Extract the [X, Y] coordinate from the center of the cell holding the provided text.  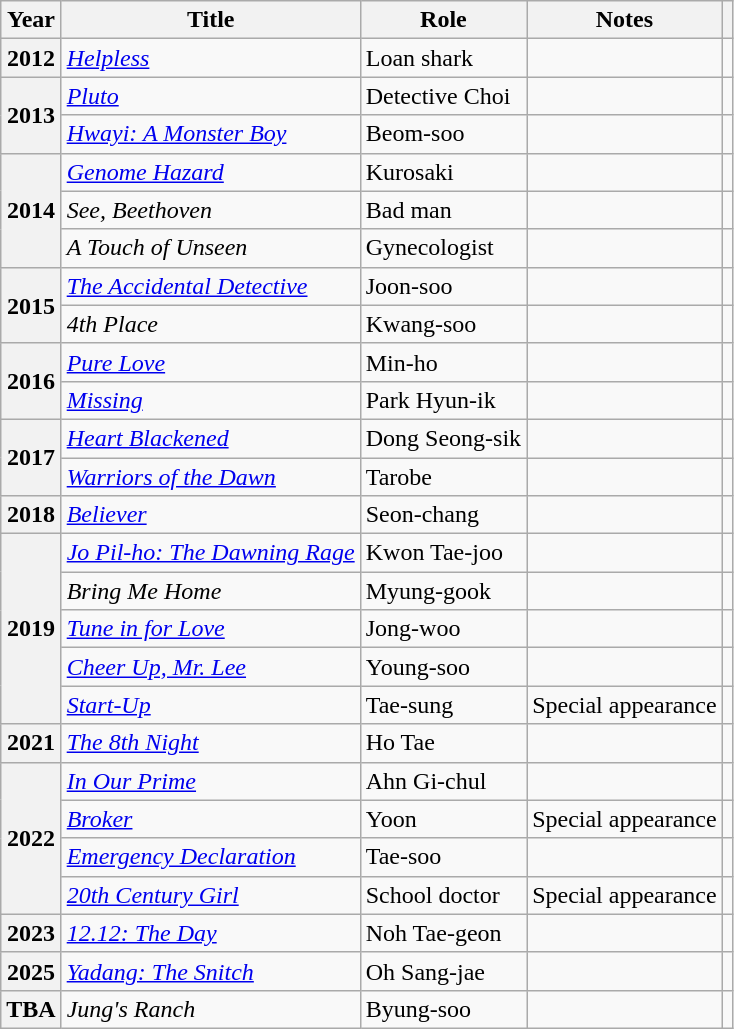
Yoon [443, 819]
See, Beethoven [210, 210]
Pluto [210, 96]
Bring Me Home [210, 591]
2022 [31, 838]
Cheer Up, Mr. Lee [210, 667]
Min-ho [443, 362]
2023 [31, 933]
Title [210, 20]
Joon-soo [443, 286]
2014 [31, 210]
2013 [31, 115]
Seon-chang [443, 515]
12.12: The Day [210, 933]
4th Place [210, 324]
The 8th Night [210, 743]
2025 [31, 971]
Helpless [210, 58]
Tae-soo [443, 857]
Kwang-soo [443, 324]
Gynecologist [443, 248]
Bad man [443, 210]
Dong Seong-sik [443, 438]
Kurosaki [443, 172]
Broker [210, 819]
Jong-woo [443, 629]
Byung-soo [443, 1009]
Emergency Declaration [210, 857]
2015 [31, 305]
Beom-soo [443, 134]
The Accidental Detective [210, 286]
TBA [31, 1009]
Loan shark [443, 58]
2021 [31, 743]
20th Century Girl [210, 895]
2019 [31, 629]
Jo Pil-ho: The Dawning Rage [210, 553]
Noh Tae-geon [443, 933]
Role [443, 20]
Start-Up [210, 705]
Notes [625, 20]
Believer [210, 515]
Hwayi: A Monster Boy [210, 134]
Park Hyun-ik [443, 400]
Detective Choi [443, 96]
Oh Sang-jae [443, 971]
Yadang: The Snitch [210, 971]
Pure Love [210, 362]
Tae-sung [443, 705]
Ho Tae [443, 743]
2017 [31, 457]
Kwon Tae-joo [443, 553]
2012 [31, 58]
Warriors of the Dawn [210, 477]
Myung-gook [443, 591]
School doctor [443, 895]
2018 [31, 515]
Tarobe [443, 477]
Heart Blackened [210, 438]
Genome Hazard [210, 172]
A Touch of Unseen [210, 248]
Young-soo [443, 667]
Ahn Gi-chul [443, 781]
Year [31, 20]
Missing [210, 400]
Tune in for Love [210, 629]
Jung's Ranch [210, 1009]
2016 [31, 381]
In Our Prime [210, 781]
